Output the [x, y] coordinate of the center of the cell containing the given text.  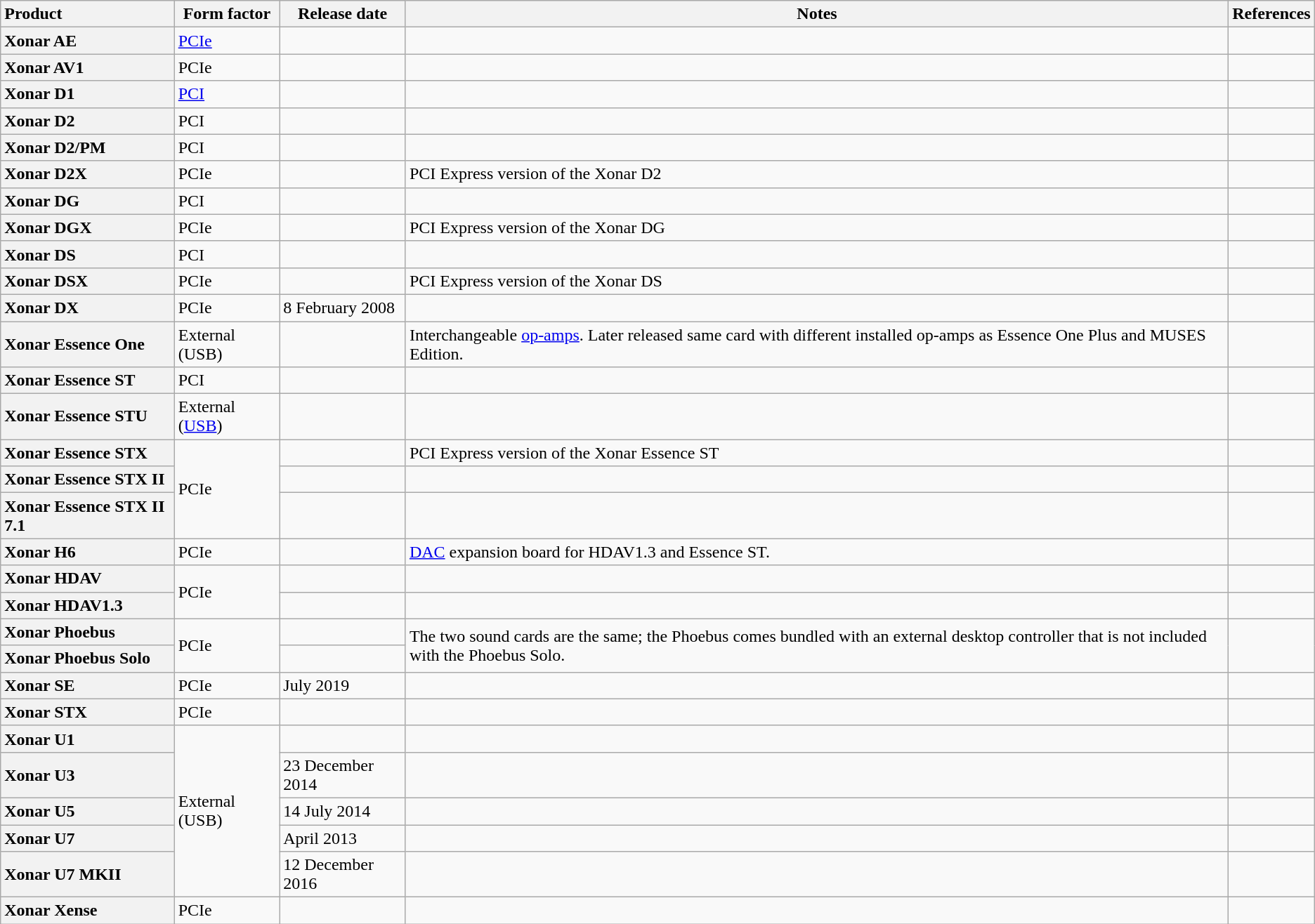
Xonar HDAV1.3 [87, 605]
Xonar SE [87, 685]
Xonar U1 [87, 739]
Xonar D2X [87, 174]
Xonar DGX [87, 227]
Product [87, 14]
Xonar U5 [87, 811]
Xonar Essence STX II [87, 480]
Xonar Essence One [87, 344]
12 December 2016 [343, 875]
Form factor [227, 14]
23 December 2014 [343, 775]
Xonar U7 MKII [87, 875]
Release date [343, 14]
Xonar H6 [87, 552]
PCI Express version of the Xonar DG [816, 227]
Notes [816, 14]
Xonar AE [87, 41]
Xonar Phoebus Solo [87, 659]
References [1271, 14]
PCI Express version of the Xonar DS [816, 281]
Xonar STX [87, 712]
14 July 2014 [343, 811]
Xonar D2/PM [87, 147]
Xonar Essence STU [87, 417]
Xonar Phoebus [87, 632]
April 2013 [343, 838]
Xonar U7 [87, 838]
Xonar AV1 [87, 67]
Xonar Xense [87, 911]
Xonar Essence STX [87, 453]
DAC expansion board for HDAV1.3 and Essence ST. [816, 552]
Xonar HDAV [87, 579]
Xonar Essence ST [87, 381]
Xonar Essence STX II 7.1 [87, 515]
PCI Express version of the Xonar Essence ST [816, 453]
Xonar D1 [87, 94]
July 2019 [343, 685]
Xonar DSX [87, 281]
Interchangeable op-amps. Later released same card with different installed op-amps as Essence One Plus and MUSES Edition. [816, 344]
The two sound cards are the same; the Phoebus comes bundled with an external desktop controller that is not included with the Phoebus Solo. [816, 645]
PCI Express version of the Xonar D2 [816, 174]
Xonar DS [87, 254]
Xonar D2 [87, 121]
8 February 2008 [343, 308]
Xonar DG [87, 201]
Xonar U3 [87, 775]
Xonar DX [87, 308]
